Extract the [x, y] coordinate from the center of the cell holding the provided text.  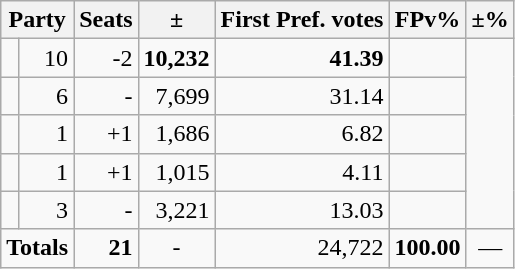
6 [46, 96]
10,232 [176, 58]
41.39 [302, 58]
3 [46, 210]
-2 [106, 58]
7,699 [176, 96]
1,686 [176, 134]
± [176, 20]
±% [490, 20]
First Pref. votes [302, 20]
4.11 [302, 172]
Totals [38, 248]
— [490, 248]
10 [46, 58]
6.82 [302, 134]
24,722 [302, 248]
100.00 [428, 248]
Seats [106, 20]
3,221 [176, 210]
1,015 [176, 172]
21 [106, 248]
FPv% [428, 20]
13.03 [302, 210]
31.14 [302, 96]
Party [38, 20]
